Return [x, y] of the center of cell containing provided text 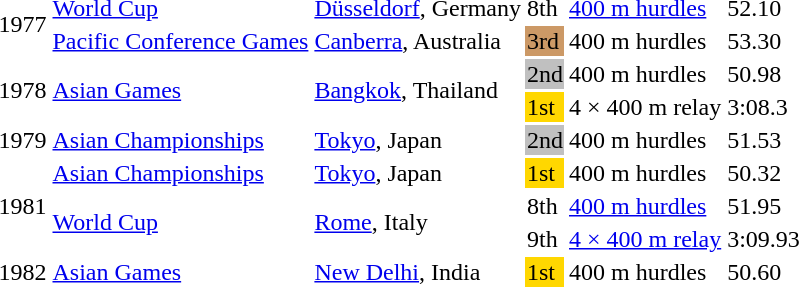
8th [546, 206]
New Delhi, India [418, 272]
Canberra, Australia [418, 41]
3rd [546, 41]
World Cup [180, 222]
Rome, Italy [418, 222]
Pacific Conference Games [180, 41]
9th [546, 239]
Bangkok, Thailand [418, 90]
